Return the [x, y] coordinate for the center point of the cell that contains the specified text.  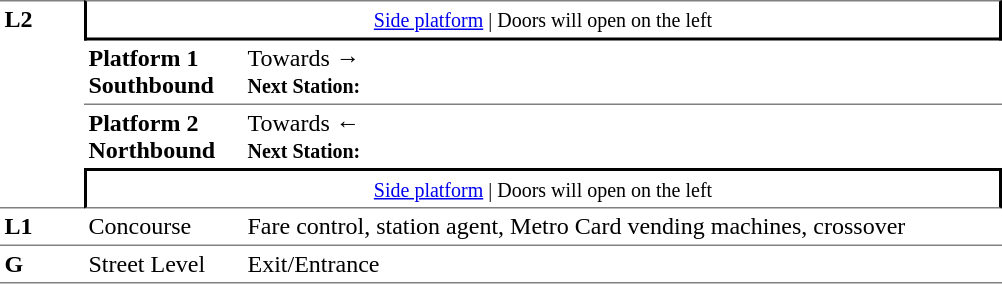
Concourse [164, 226]
Platform 1Southbound [164, 72]
L2 [42, 104]
Street Level [164, 264]
Platform 2Northbound [164, 136]
G [42, 264]
Exit/Entrance [622, 264]
Towards ← Next Station: [622, 136]
L1 [42, 226]
Fare control, station agent, Metro Card vending machines, crossover [622, 226]
Towards → Next Station: [622, 72]
